From the cell containing the given text, extract its center point as [x, y] coordinate. 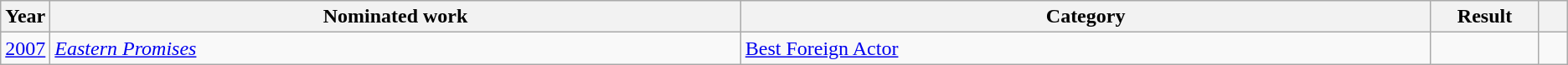
Eastern Promises [395, 48]
Result [1484, 17]
Category [1086, 17]
Nominated work [395, 17]
Best Foreign Actor [1086, 48]
2007 [25, 48]
Year [25, 17]
